Find where the given text appears and provide that cell's center as (x, y) coordinate. 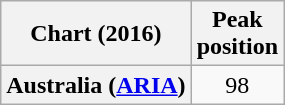
Peak position (237, 34)
98 (237, 85)
Chart (2016) (96, 34)
Australia (ARIA) (96, 85)
